Return the (x, y) coordinate for the center point of the cell that contains the specified text.  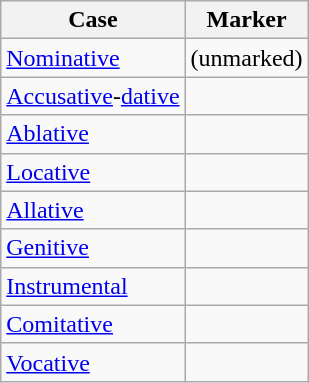
Case (93, 20)
Genitive (93, 248)
Instrumental (93, 286)
Locative (93, 172)
Comitative (93, 324)
Nominative (93, 58)
(unmarked) (246, 58)
Marker (246, 20)
Ablative (93, 134)
Vocative (93, 362)
Accusative-dative (93, 96)
Allative (93, 210)
